Pinpoint the cell where the given text exists, returning its (X, Y) midpoint coordinate. 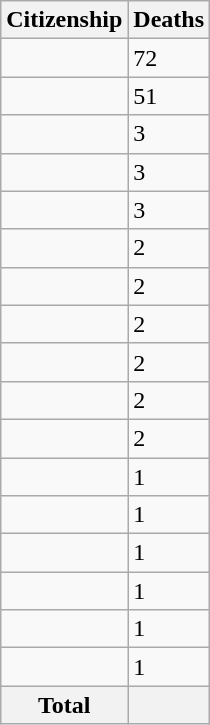
51 (169, 96)
Citizenship (64, 20)
Deaths (169, 20)
Total (64, 705)
72 (169, 58)
